Identify which cell holds the provided text, then report its (x, y) central coordinate. 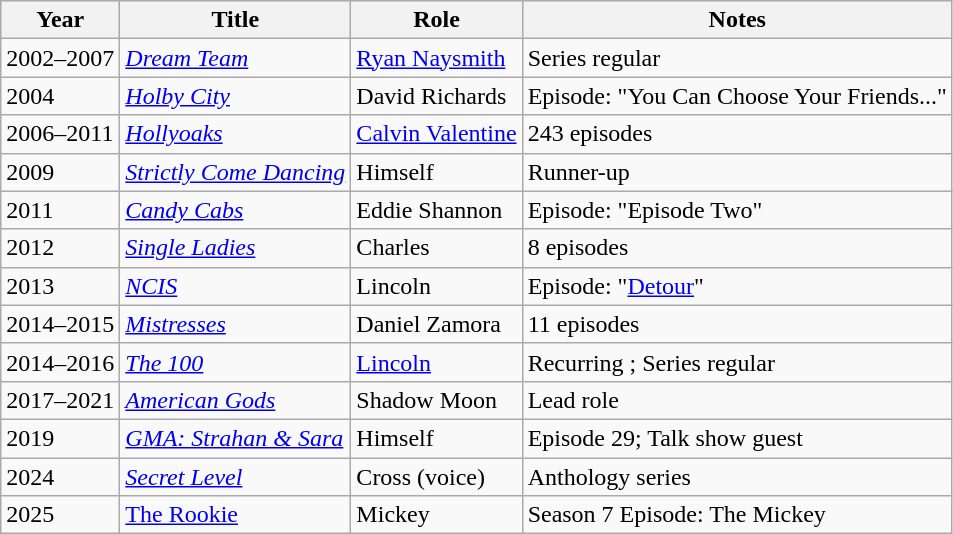
Episode: "Episode Two" (737, 210)
Mistresses (236, 324)
2014–2016 (60, 362)
Eddie Shannon (436, 210)
Holby City (236, 96)
2019 (60, 438)
2025 (60, 515)
Dream Team (236, 58)
2014–2015 (60, 324)
The 100 (236, 362)
Daniel Zamora (436, 324)
Candy Cabs (236, 210)
Charles (436, 248)
Year (60, 20)
Episode: "Detour" (737, 286)
243 episodes (737, 134)
Secret Level (236, 477)
David Richards (436, 96)
Season 7 Episode: The Mickey (737, 515)
American Gods (236, 400)
Hollyoaks (236, 134)
Strictly Come Dancing (236, 172)
GMA: Strahan & Sara (236, 438)
NCIS (236, 286)
2006–2011 (60, 134)
Single Ladies (236, 248)
2002–2007 (60, 58)
Anthology series (737, 477)
2013 (60, 286)
11 episodes (737, 324)
8 episodes (737, 248)
2017–2021 (60, 400)
Lead role (737, 400)
Episode: "You Can Choose Your Friends..." (737, 96)
Shadow Moon (436, 400)
Series regular (737, 58)
2011 (60, 210)
Recurring ; Series regular (737, 362)
Ryan Naysmith (436, 58)
Title (236, 20)
Mickey (436, 515)
Calvin Valentine (436, 134)
Cross (voice) (436, 477)
Notes (737, 20)
The Rookie (236, 515)
2009 (60, 172)
2004 (60, 96)
Runner-up (737, 172)
Episode 29; Talk show guest (737, 438)
Role (436, 20)
2012 (60, 248)
2024 (60, 477)
